Find where the given text appears and provide that cell's center as (X, Y) coordinate. 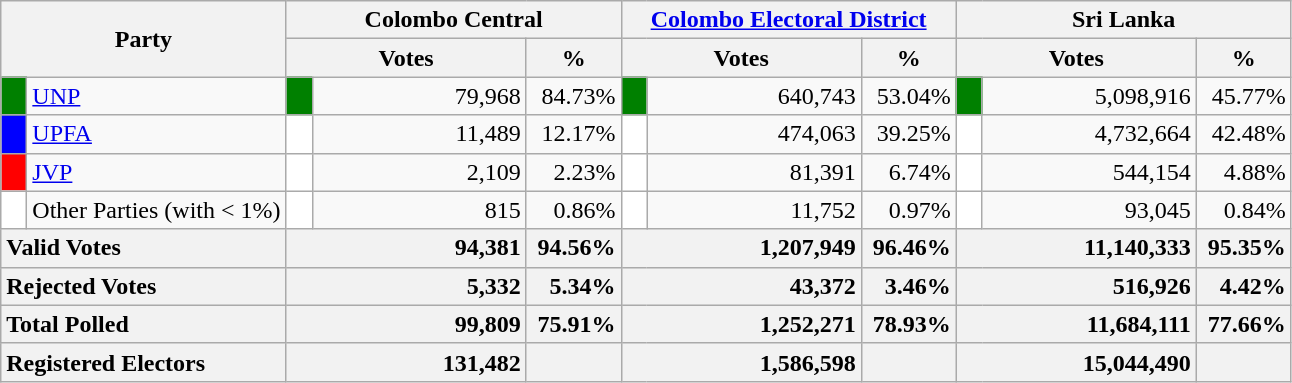
11,489 (419, 134)
94.56% (574, 248)
544,154 (1089, 172)
Rejected Votes (144, 286)
95.35% (1244, 248)
39.25% (908, 134)
53.04% (908, 96)
Total Polled (144, 324)
6.74% (908, 172)
JVP (156, 172)
4.88% (1244, 172)
4,732,664 (1089, 134)
42.48% (1244, 134)
2.23% (574, 172)
0.86% (574, 210)
81,391 (754, 172)
UPFA (156, 134)
5,332 (406, 286)
94,381 (406, 248)
516,926 (1076, 286)
11,684,111 (1076, 324)
0.97% (908, 210)
Registered Electors (144, 362)
99,809 (406, 324)
15,044,490 (1076, 362)
1,252,271 (741, 324)
UNP (156, 96)
Party (144, 39)
45.77% (1244, 96)
1,586,598 (741, 362)
12.17% (574, 134)
78.93% (908, 324)
5.34% (574, 286)
Colombo Electoral District (788, 20)
3.46% (908, 286)
815 (419, 210)
93,045 (1089, 210)
Sri Lanka (1124, 20)
131,482 (406, 362)
0.84% (1244, 210)
79,968 (419, 96)
1,207,949 (741, 248)
11,140,333 (1076, 248)
96.46% (908, 248)
43,372 (741, 286)
84.73% (574, 96)
640,743 (754, 96)
11,752 (754, 210)
2,109 (419, 172)
Other Parties (with < 1%) (156, 210)
Valid Votes (144, 248)
Colombo Central (454, 20)
4.42% (1244, 286)
77.66% (1244, 324)
5,098,916 (1089, 96)
474,063 (754, 134)
75.91% (574, 324)
